Provide the [X, Y] coordinate of the cell's center where the given text is located.  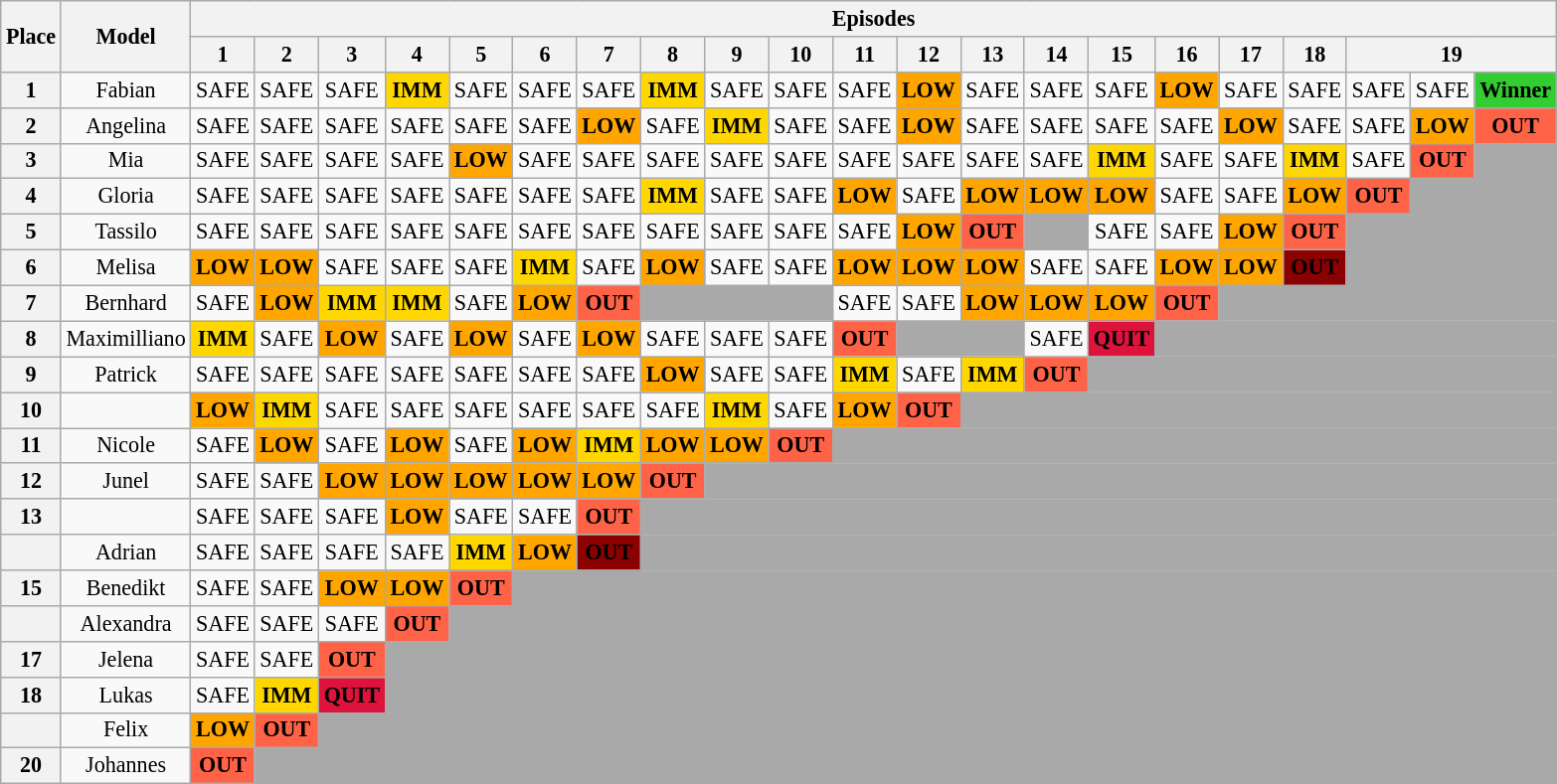
Lukas [125, 695]
Tassilo [125, 232]
Winner [1515, 89]
Felix [125, 730]
Angelina [125, 125]
Fabian [125, 89]
Melisa [125, 267]
Maximilliano [125, 339]
Benedikt [125, 587]
Nicole [125, 445]
19 [1452, 54]
20 [32, 766]
Place [32, 36]
Model [125, 36]
Mia [125, 161]
Episodes [873, 18]
14 [1056, 54]
Bernhard [125, 303]
Jelena [125, 659]
Johannes [125, 766]
16 [1186, 54]
Adrian [125, 552]
Gloria [125, 197]
Junel [125, 481]
Alexandra [125, 623]
Patrick [125, 375]
